Extract the [X, Y] coordinate from the center of the cell holding the provided text.  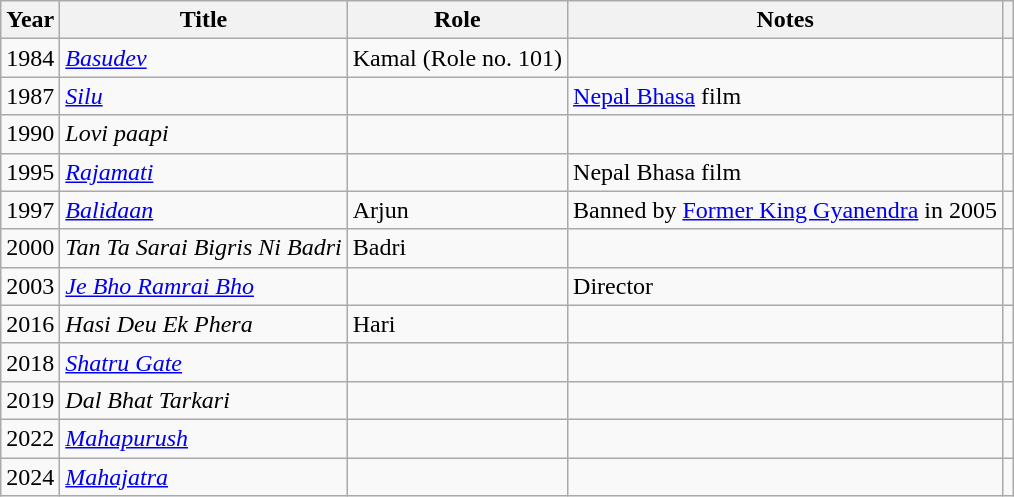
Mahapurush [204, 438]
Director [786, 286]
2022 [30, 438]
Year [30, 20]
Balidaan [204, 210]
Shatru Gate [204, 362]
Kamal (Role no. 101) [457, 58]
1995 [30, 172]
Basudev [204, 58]
Title [204, 20]
1990 [30, 134]
Mahajatra [204, 477]
Hasi Deu Ek Phera [204, 324]
Role [457, 20]
Hari [457, 324]
1997 [30, 210]
Notes [786, 20]
Banned by Former King Gyanendra in 2005 [786, 210]
2018 [30, 362]
Badri [457, 248]
Je Bho Ramrai Bho [204, 286]
1984 [30, 58]
Dal Bhat Tarkari [204, 400]
2016 [30, 324]
Rajamati [204, 172]
2024 [30, 477]
2003 [30, 286]
Silu [204, 96]
1987 [30, 96]
Lovi paapi [204, 134]
2019 [30, 400]
Arjun [457, 210]
2000 [30, 248]
Tan Ta Sarai Bigris Ni Badri [204, 248]
